Extract the (x, y) coordinate from the center of the cell holding the provided text.  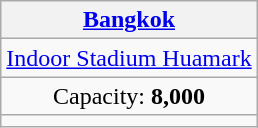
Bangkok (129, 20)
Capacity: 8,000 (129, 96)
Indoor Stadium Huamark (129, 58)
